Output the [x, y] coordinate of the center of the cell containing the given text.  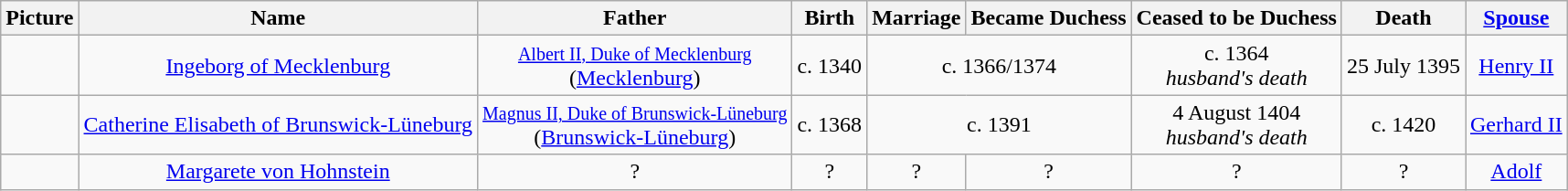
Henry II [1517, 66]
c. 1420 [1404, 124]
Marriage [916, 18]
Picture [40, 18]
25 July 1395 [1404, 66]
Name [278, 18]
c. 1364husband's death [1236, 66]
Became Duchess [1049, 18]
Father [635, 18]
Catherine Elisabeth of Brunswick-Lüneburg [278, 124]
4 August 1404husband's death [1236, 124]
Margarete von Hohnstein [278, 172]
Ceased to be Duchess [1236, 18]
Ingeborg of Mecklenburg [278, 66]
Gerhard II [1517, 124]
Adolf [1517, 172]
c. 1391 [1000, 124]
c. 1340 [830, 66]
Spouse [1517, 18]
c. 1368 [830, 124]
Birth [830, 18]
Death [1404, 18]
Magnus II, Duke of Brunswick-Lüneburg(Brunswick-Lüneburg) [635, 124]
c. 1366/1374 [1000, 66]
Albert II, Duke of Mecklenburg(Mecklenburg) [635, 66]
